Scan for the cell matching the given text and deliver its [X, Y] coordinate at center. 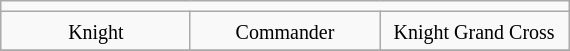
Knight [96, 31]
Commander [284, 31]
Knight Grand Cross [474, 31]
